Determine the (X, Y) coordinate at the center of the cell enclosing the given text.  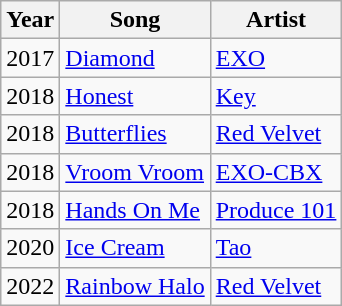
2022 (30, 286)
Key (276, 96)
Diamond (135, 58)
Tao (276, 248)
Vroom Vroom (135, 172)
Honest (135, 96)
EXO (276, 58)
2020 (30, 248)
Rainbow Halo (135, 286)
Butterflies (135, 134)
Year (30, 20)
Artist (276, 20)
Song (135, 20)
Produce 101 (276, 210)
2017 (30, 58)
EXO-CBX (276, 172)
Ice Cream (135, 248)
Hands On Me (135, 210)
